Scan for the cell matching the given text and deliver its [x, y] coordinate at center. 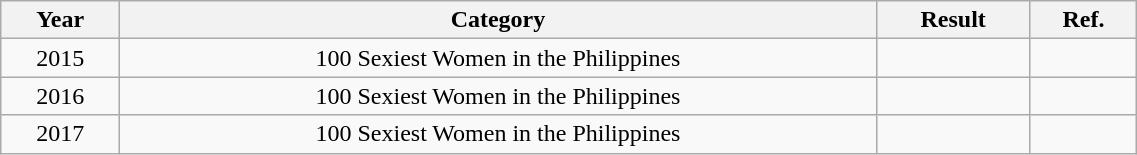
Result [953, 20]
Category [498, 20]
Year [60, 20]
2017 [60, 134]
2016 [60, 96]
2015 [60, 58]
Ref. [1084, 20]
